Return [x, y] of the center of cell containing provided text 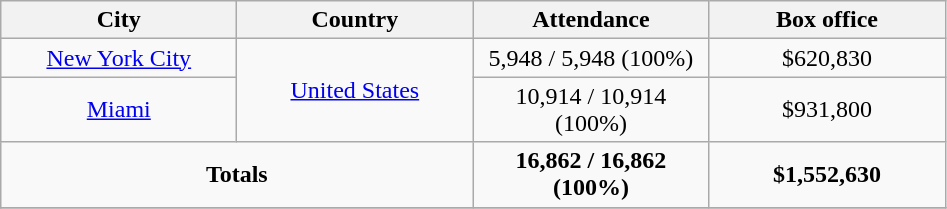
Country [355, 20]
United States [355, 90]
Attendance [591, 20]
New York City [119, 58]
Box office [827, 20]
City [119, 20]
$620,830 [827, 58]
16,862 / 16,862 (100%) [591, 174]
Totals [237, 174]
Miami [119, 110]
10,914 / 10,914 (100%) [591, 110]
$931,800 [827, 110]
$1,552,630 [827, 174]
5,948 / 5,948 (100%) [591, 58]
